Find where the given text appears and provide that cell's center as (X, Y) coordinate. 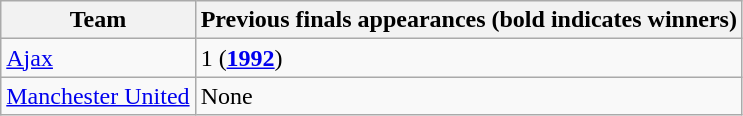
Team (98, 20)
None (468, 96)
Previous finals appearances (bold indicates winners) (468, 20)
Ajax (98, 58)
Manchester United (98, 96)
1 (1992) (468, 58)
